Return the (X, Y) coordinate for the center point of the cell that contains the specified text.  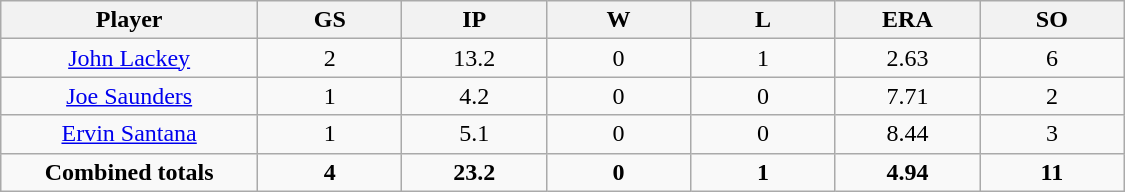
John Lackey (130, 58)
IP (474, 20)
3 (1052, 134)
W (618, 20)
11 (1052, 172)
6 (1052, 58)
8.44 (907, 134)
SO (1052, 20)
L (763, 20)
ERA (907, 20)
5.1 (474, 134)
4.94 (907, 172)
Joe Saunders (130, 96)
GS (330, 20)
Ervin Santana (130, 134)
Player (130, 20)
2.63 (907, 58)
4 (330, 172)
Combined totals (130, 172)
4.2 (474, 96)
23.2 (474, 172)
7.71 (907, 96)
13.2 (474, 58)
